Return [x, y] of the center of cell containing provided text 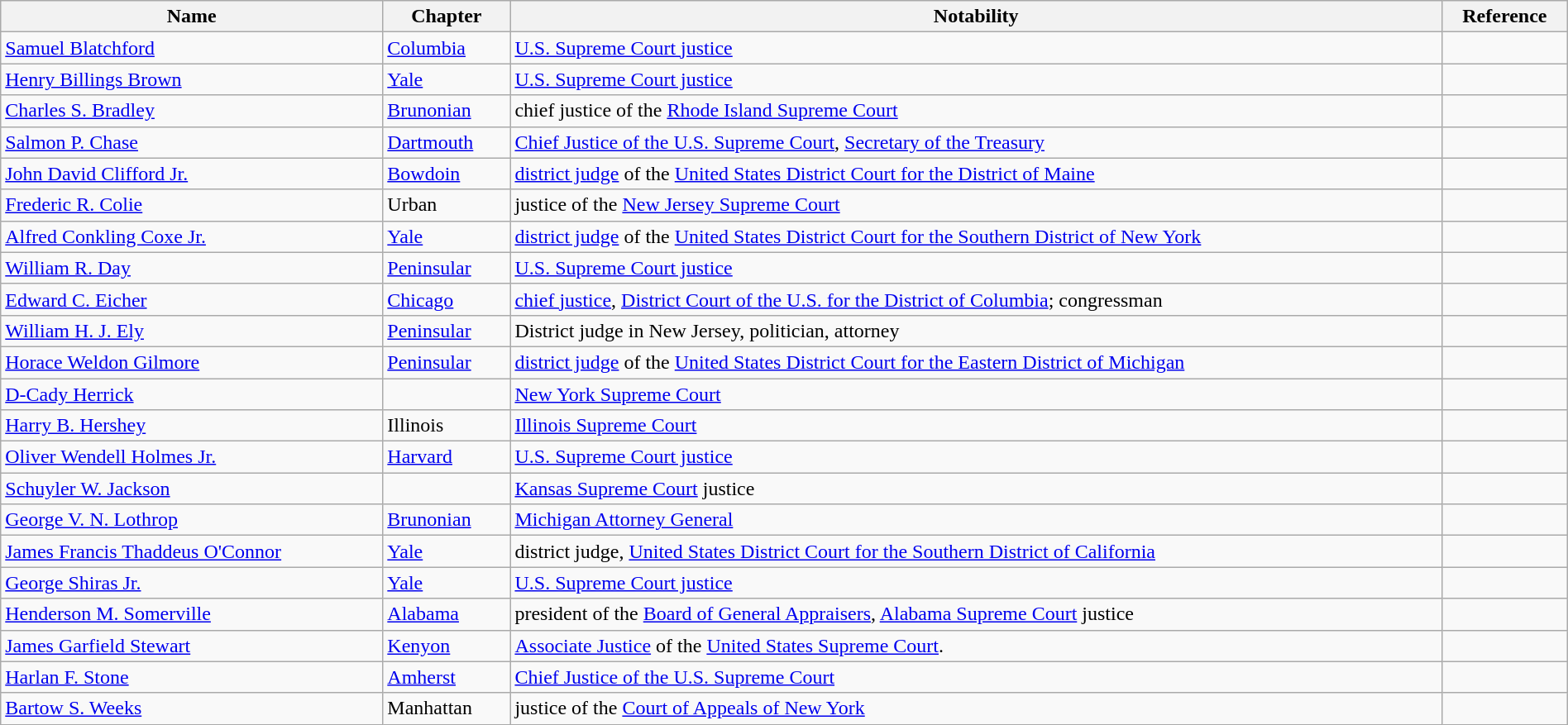
Illinois Supreme Court [976, 426]
district judge of the United States District Court for the Eastern District of Michigan [976, 362]
Name [192, 17]
Columbia [447, 48]
Associate Justice of the United States Supreme Court. [976, 646]
Horace Weldon Gilmore [192, 362]
Bowdoin [447, 174]
New York Supreme Court [976, 394]
Alabama [447, 614]
William R. Day [192, 268]
Edward C. Eicher [192, 299]
Kansas Supreme Court justice [976, 489]
George Shiras Jr. [192, 583]
Notability [976, 17]
Harlan F. Stone [192, 677]
Chief Justice of the U.S. Supreme Court [976, 677]
president of the Board of General Appraisers, Alabama Supreme Court justice [976, 614]
district judge of the United States District Court for the District of Maine [976, 174]
George V. N. Lothrop [192, 520]
William H. J. Ely [192, 331]
Urban [447, 205]
Chicago [447, 299]
Dartmouth [447, 142]
Manhattan [447, 708]
Salmon P. Chase [192, 142]
Illinois [447, 426]
Bartow S. Weeks [192, 708]
Chief Justice of the U.S. Supreme Court, Secretary of the Treasury [976, 142]
John David Clifford Jr. [192, 174]
Harvard [447, 457]
justice of the Court of Appeals of New York [976, 708]
Samuel Blatchford [192, 48]
Oliver Wendell Holmes Jr. [192, 457]
Chapter [447, 17]
chief justice, District Court of the U.S. for the District of Columbia; congressman [976, 299]
Amherst [447, 677]
Charles S. Bradley [192, 111]
Reference [1505, 17]
district judge of the United States District Court for the Southern District of New York [976, 236]
James Francis Thaddeus O'Connor [192, 551]
Michigan Attorney General [976, 520]
Alfred Conkling Coxe Jr. [192, 236]
District judge in New Jersey, politician, attorney [976, 331]
James Garfield Stewart [192, 646]
D-Cady Herrick [192, 394]
Henry Billings Brown [192, 79]
chief justice of the Rhode Island Supreme Court [976, 111]
Henderson M. Somerville [192, 614]
justice of the New Jersey Supreme Court [976, 205]
Schuyler W. Jackson [192, 489]
Harry B. Hershey [192, 426]
Frederic R. Colie [192, 205]
district judge, United States District Court for the Southern District of California [976, 551]
Kenyon [447, 646]
